Extract the (x, y) coordinate from the center of the cell holding the provided text.  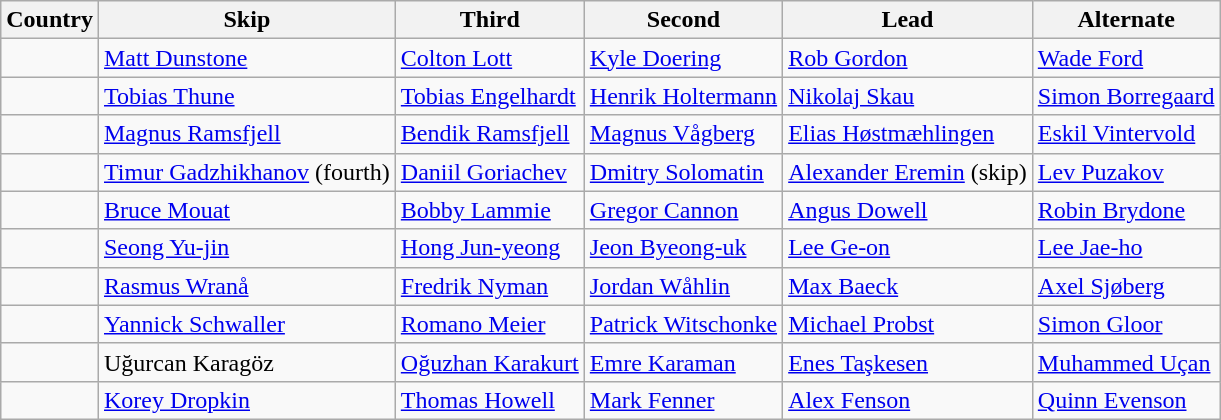
Emre Karaman (683, 362)
Colton Lott (490, 58)
Magnus Ramsfjell (246, 134)
Eskil Vintervold (1126, 134)
Kyle Doering (683, 58)
Seong Yu-jin (246, 248)
Bobby Lammie (490, 210)
Lee Ge-on (908, 248)
Simon Borregaard (1126, 96)
Wade Ford (1126, 58)
Daniil Goriachev (490, 172)
Lead (908, 20)
Third (490, 20)
Alex Fenson (908, 400)
Lee Jae-ho (1126, 248)
Uğurcan Karagöz (246, 362)
Oğuzhan Karakurt (490, 362)
Rob Gordon (908, 58)
Rasmus Wranå (246, 286)
Tobias Thune (246, 96)
Gregor Cannon (683, 210)
Magnus Vågberg (683, 134)
Alexander Eremin (skip) (908, 172)
Romano Meier (490, 324)
Lev Puzakov (1126, 172)
Hong Jun-yeong (490, 248)
Dmitry Solomatin (683, 172)
Jordan Wåhlin (683, 286)
Quinn Evenson (1126, 400)
Matt Dunstone (246, 58)
Alternate (1126, 20)
Mark Fenner (683, 400)
Timur Gadzhikhanov (fourth) (246, 172)
Muhammed Uçan (1126, 362)
Simon Gloor (1126, 324)
Second (683, 20)
Korey Dropkin (246, 400)
Elias Høstmæhlingen (908, 134)
Henrik Holtermann (683, 96)
Fredrik Nyman (490, 286)
Axel Sjøberg (1126, 286)
Yannick Schwaller (246, 324)
Tobias Engelhardt (490, 96)
Bruce Mouat (246, 210)
Max Baeck (908, 286)
Nikolaj Skau (908, 96)
Robin Brydone (1126, 210)
Angus Dowell (908, 210)
Country (50, 20)
Bendik Ramsfjell (490, 134)
Jeon Byeong-uk (683, 248)
Patrick Witschonke (683, 324)
Enes Taşkesen (908, 362)
Michael Probst (908, 324)
Skip (246, 20)
Thomas Howell (490, 400)
